Search for the cell housing the specified text and yield its [X, Y] center coordinate. 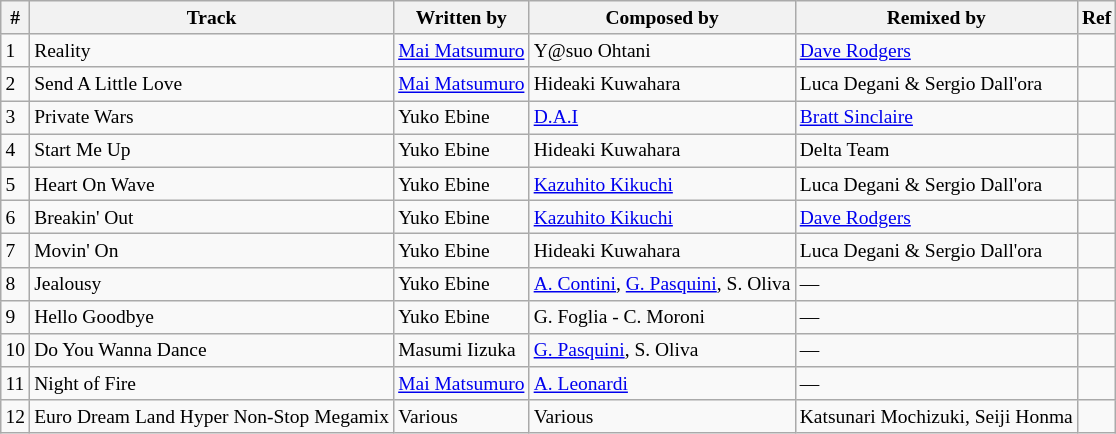
Composed by [662, 18]
D.A.I [662, 118]
Send A Little Love [212, 84]
10 [16, 350]
Y@suo Ohtani [662, 50]
A. Contini, G. Pasquini, S. Oliva [662, 284]
# [16, 18]
7 [16, 250]
Do You Wanna Dance [212, 350]
Heart On Wave [212, 184]
Reality [212, 50]
Jealousy [212, 284]
Hello Goodbye [212, 316]
3 [16, 118]
Written by [462, 18]
Movin' On [212, 250]
Private Wars [212, 118]
Euro Dream Land Hyper Non-Stop Megamix [212, 416]
G. Foglia - C. Moroni [662, 316]
Breakin' Out [212, 216]
Night of Fire [212, 384]
12 [16, 416]
4 [16, 150]
9 [16, 316]
Katsunari Mochizuki, Seiji Honma [936, 416]
A. Leonardi [662, 384]
8 [16, 284]
Ref [1096, 18]
6 [16, 216]
11 [16, 384]
Bratt Sinclaire [936, 118]
G. Pasquini, S. Oliva [662, 350]
5 [16, 184]
Remixed by [936, 18]
1 [16, 50]
Delta Team [936, 150]
Masumi Iizuka [462, 350]
2 [16, 84]
Track [212, 18]
Start Me Up [212, 150]
